Find where the given text appears and provide that cell's center as (X, Y) coordinate. 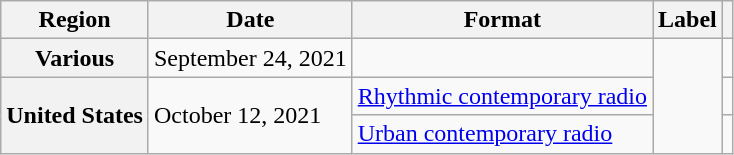
October 12, 2021 (250, 115)
Format (502, 20)
Urban contemporary radio (502, 134)
Date (250, 20)
Various (75, 58)
United States (75, 115)
Rhythmic contemporary radio (502, 96)
Label (687, 20)
September 24, 2021 (250, 58)
Region (75, 20)
